Return [x, y] of the center of cell containing provided text 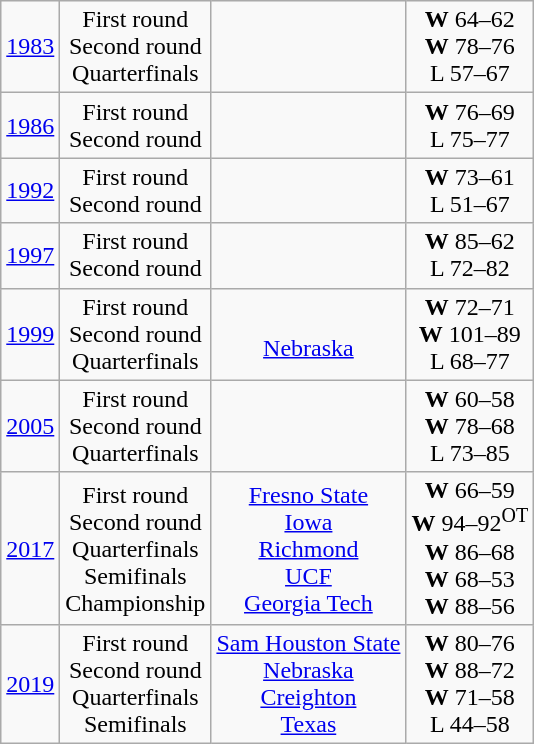
First roundSecond roundQuarterfinalsSemifinals [136, 684]
1992 [30, 190]
Nebraska [308, 334]
2017 [30, 548]
W 85–62L 72–82 [470, 256]
W 60–58W 78–68L 73–85 [470, 426]
Fresno StateIowaRichmondUCFGeorgia Tech [308, 548]
1986 [30, 126]
1983 [30, 47]
2019 [30, 684]
W 72–71W 101–89L 68–77 [470, 334]
Sam Houston StateNebraskaCreightonTexas [308, 684]
W 80–76W 88–72W 71–58L 44–58 [470, 684]
2005 [30, 426]
W 76–69L 75–77 [470, 126]
W 73–61L 51–67 [470, 190]
1997 [30, 256]
W 66–59W 94–92OTW 86–68W 68–53W 88–56 [470, 548]
W 64–62W 78–76L 57–67 [470, 47]
First roundSecond roundQuarterfinalsSemifinalsChampionship [136, 548]
1999 [30, 334]
